Capture the cell that displays the provided text and extract its [x, y] central coordinate. 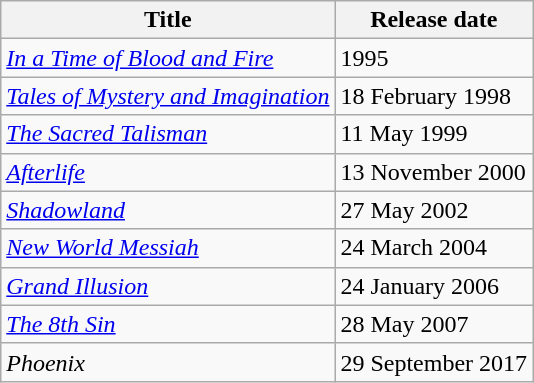
Title [168, 20]
13 November 2000 [434, 172]
Tales of Mystery and Imagination [168, 96]
1995 [434, 58]
The Sacred Talisman [168, 134]
In a Time of Blood and Fire [168, 58]
11 May 1999 [434, 134]
18 February 1998 [434, 96]
Release date [434, 20]
Grand Illusion [168, 286]
The 8th Sin [168, 324]
29 September 2017 [434, 362]
New World Messiah [168, 248]
Phoenix [168, 362]
24 March 2004 [434, 248]
28 May 2007 [434, 324]
Afterlife [168, 172]
27 May 2002 [434, 210]
24 January 2006 [434, 286]
Shadowland [168, 210]
